Pinpoint the cell where the given text exists, returning its (X, Y) midpoint coordinate. 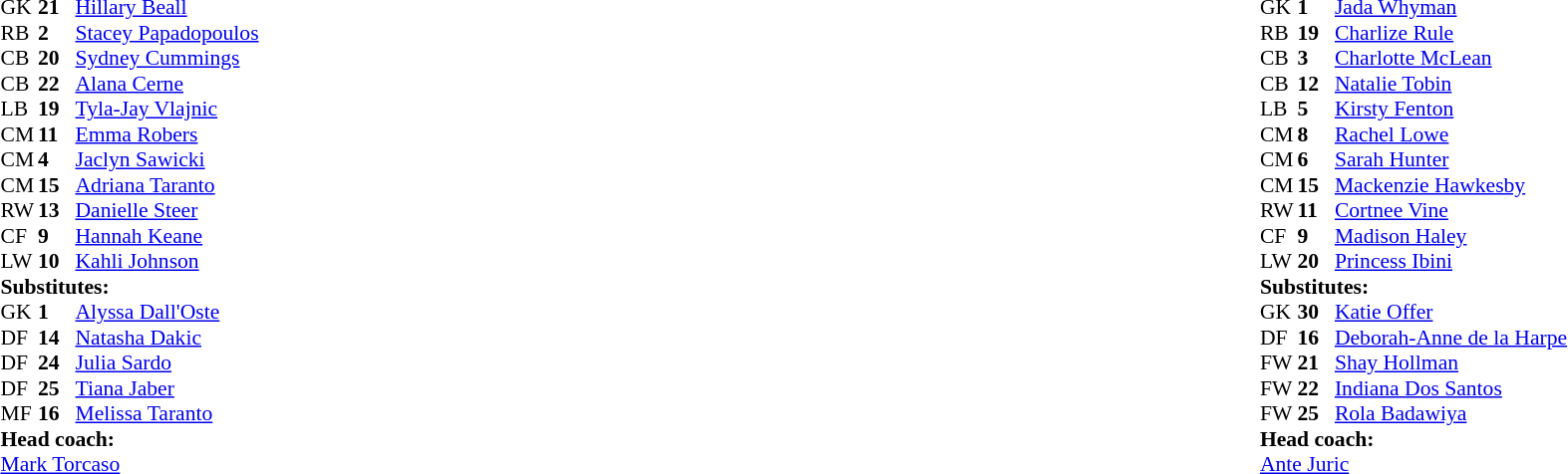
Sydney Cummings (167, 59)
6 (1316, 160)
Madison Haley (1451, 236)
12 (1316, 84)
Tyla-Jay Vlajnic (167, 109)
Natasha Dakic (167, 338)
Princess Ibini (1451, 262)
Stacey Papadopoulos (167, 33)
8 (1316, 134)
4 (57, 160)
Alyssa Dall'Oste (167, 312)
Deborah-Anne de la Harpe (1451, 338)
Kahli Johnson (167, 262)
Alana Cerne (167, 84)
Julia Sardo (167, 363)
24 (57, 363)
Kirsty Fenton (1451, 109)
10 (57, 262)
Sarah Hunter (1451, 160)
21 (1316, 363)
Tiana Jaber (167, 388)
Shay Hollman (1451, 363)
Jaclyn Sawicki (167, 160)
14 (57, 338)
2 (57, 33)
Cortnee Vine (1451, 210)
Hannah Keane (167, 236)
Katie Offer (1451, 312)
Adriana Taranto (167, 185)
Rachel Lowe (1451, 134)
3 (1316, 59)
Indiana Dos Santos (1451, 388)
Danielle Steer (167, 210)
Melissa Taranto (167, 413)
Rola Badawiya (1451, 413)
5 (1316, 109)
30 (1316, 312)
MF (19, 413)
Emma Robers (167, 134)
Natalie Tobin (1451, 84)
Charlotte McLean (1451, 59)
Charlize Rule (1451, 33)
13 (57, 210)
1 (57, 312)
Mackenzie Hawkesby (1451, 185)
